From the cell containing the given text, extract its center point as (X, Y) coordinate. 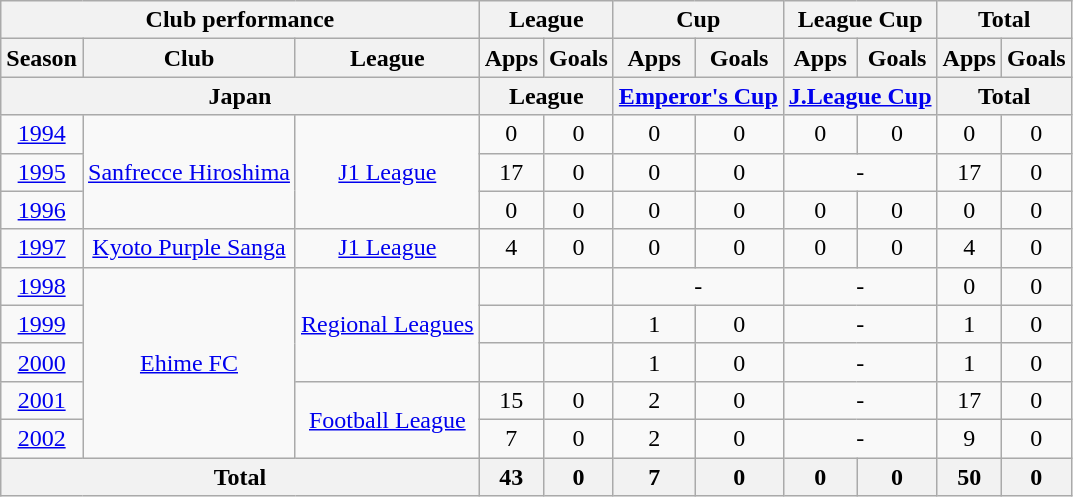
Japan (240, 96)
9 (969, 438)
League Cup (860, 20)
Emperor's Cup (698, 96)
50 (969, 477)
1999 (42, 324)
Regional Leagues (387, 324)
15 (511, 400)
1998 (42, 286)
43 (511, 477)
Ehime FC (188, 362)
1994 (42, 134)
2000 (42, 362)
Club (188, 58)
Sanfrecce Hiroshima (188, 172)
Season (42, 58)
J.League Cup (860, 96)
2002 (42, 438)
1995 (42, 172)
Kyoto Purple Sanga (188, 248)
1997 (42, 248)
2001 (42, 400)
Football League (387, 419)
1996 (42, 210)
Cup (698, 20)
Club performance (240, 20)
